Provide the (x, y) coordinate of the cell's center where the given text is located.  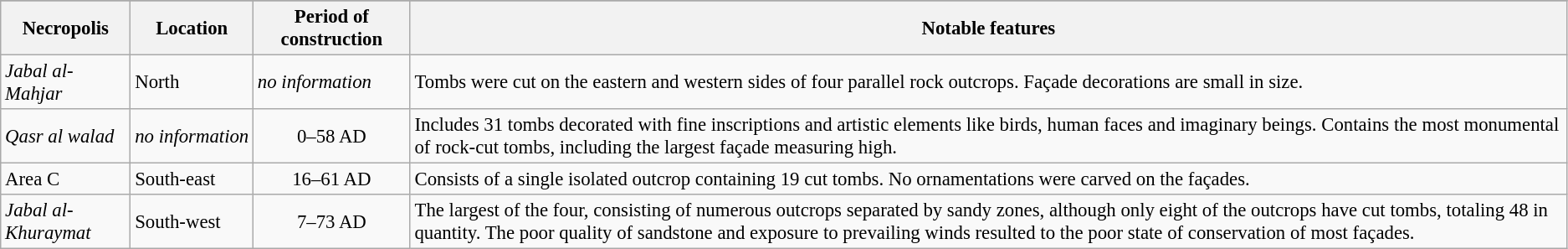
7–73 AD (332, 221)
Notable features (988, 29)
Qasr al walad (65, 136)
0–58 AD (332, 136)
Tombs were cut on the eastern and western sides of four parallel rock outcrops. Façade decorations are small in size. (988, 82)
Necropolis (65, 29)
North (192, 82)
Jabal al-Mahjar (65, 82)
16–61 AD (332, 179)
Location (192, 29)
South-west (192, 221)
Area C (65, 179)
Jabal al-Khuraymat (65, 221)
South-east (192, 179)
Consists of a single isolated outcrop containing 19 cut tombs. No ornamentations were carved on the façades. (988, 179)
Period of construction (332, 29)
